Extract the (X, Y) coordinate from the center of the cell holding the provided text.  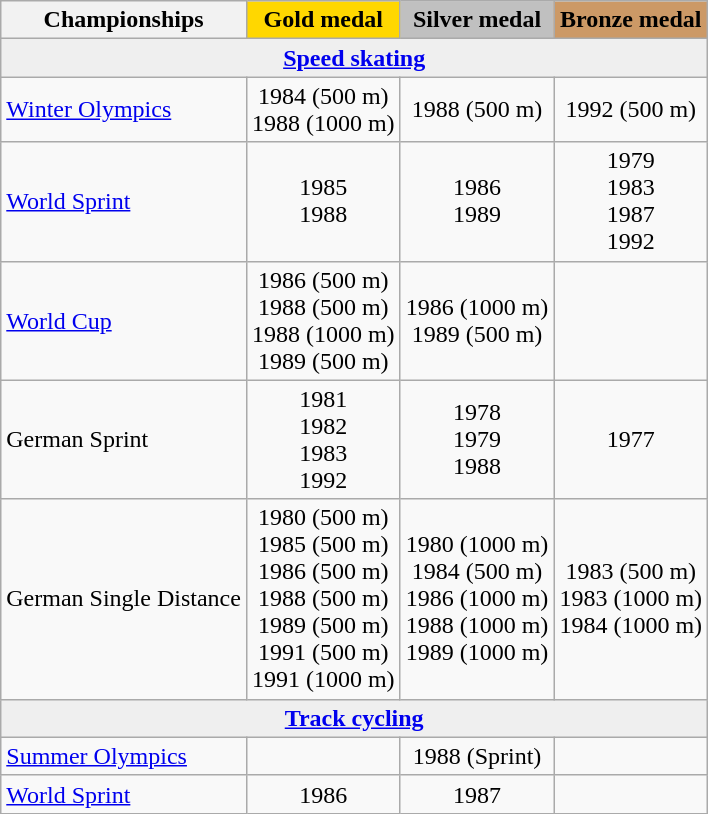
1986 (323, 794)
World Cup (124, 320)
1981 1982 1983 1992 (323, 440)
Speed skating (354, 58)
1979 1983 1987 1992 (631, 202)
Track cycling (354, 718)
Summer Olympics (124, 756)
1984 (500 m) 1988 (1000 m) (323, 110)
1988 (Sprint) (477, 756)
1980 (1000 m) 1984 (500 m) 1986 (1000 m) 1988 (1000 m) 1989 (1000 m) (477, 599)
Silver medal (477, 20)
1988 (500 m) (477, 110)
1986 (500 m) 1988 (500 m) 1988 (1000 m) 1989 (500 m) (323, 320)
German Single Distance (124, 599)
1978 1979 1988 (477, 440)
1986 1989 (477, 202)
1992 (500 m) (631, 110)
German Sprint (124, 440)
1983 (500 m) 1983 (1000 m) 1984 (1000 m) (631, 599)
Bronze medal (631, 20)
Championships (124, 20)
1977 (631, 440)
1987 (477, 794)
1986 (1000 m) 1989 (500 m) (477, 320)
1985 1988 (323, 202)
Winter Olympics (124, 110)
Gold medal (323, 20)
1980 (500 m) 1985 (500 m) 1986 (500 m) 1988 (500 m) 1989 (500 m) 1991 (500 m) 1991 (1000 m) (323, 599)
